Scan for the cell matching the given text and deliver its [X, Y] coordinate at center. 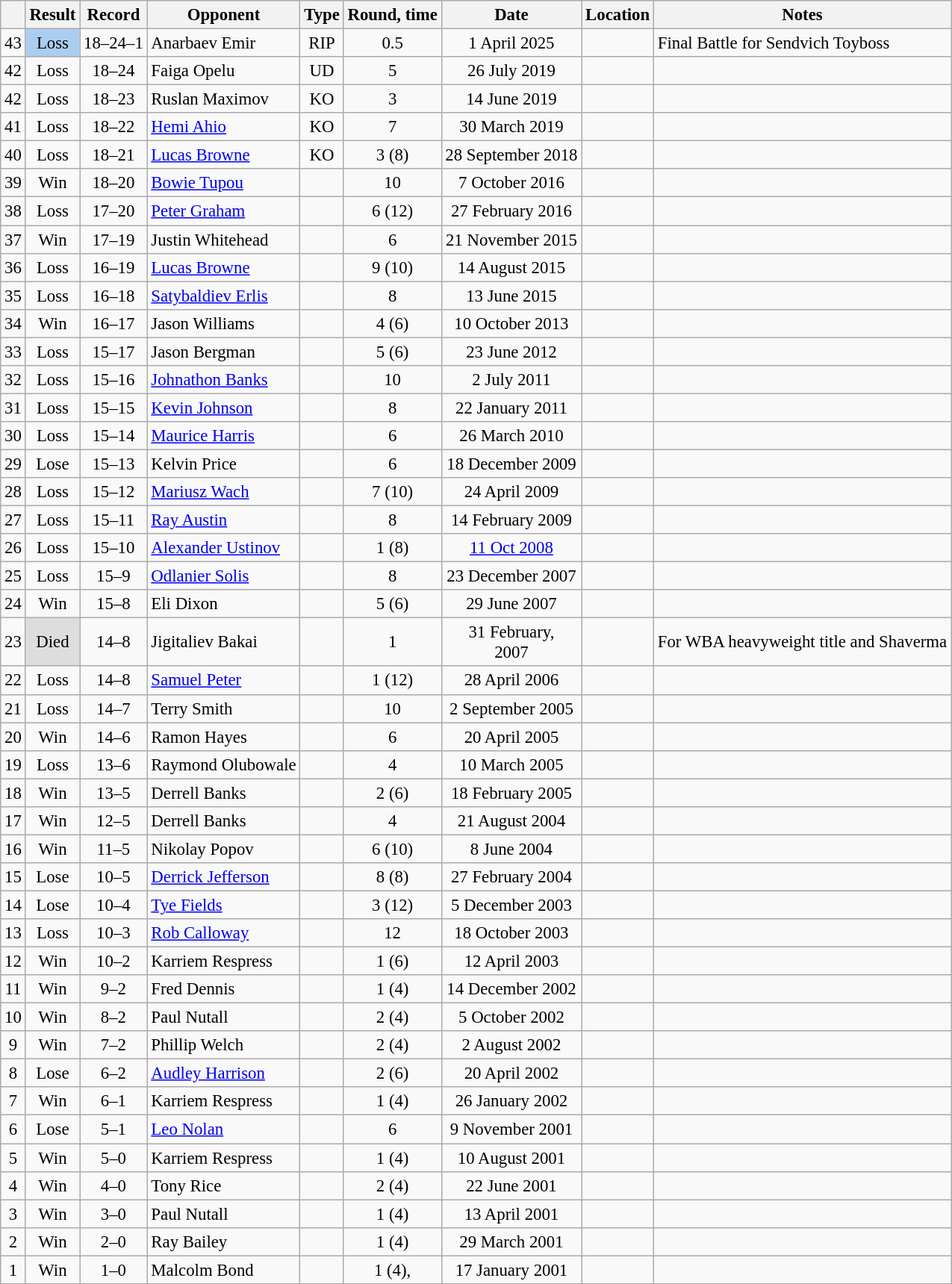
28 April 2006 [511, 681]
Samuel Peter [224, 681]
9 (10) [393, 267]
11 [13, 989]
12–5 [113, 821]
15–15 [113, 408]
21 November 2015 [511, 240]
2–0 [113, 1241]
8 (8) [393, 877]
7 (10) [393, 492]
5–1 [113, 1129]
10–5 [113, 877]
33 [13, 352]
17 January 2001 [511, 1270]
6 (10) [393, 849]
18–23 [113, 99]
18–24–1 [113, 43]
30 [13, 436]
Johnathon Banks [224, 380]
16–18 [113, 296]
Malcolm Bond [224, 1270]
6–1 [113, 1101]
Maurice Harris [224, 436]
10–2 [113, 962]
Satybaldiev Erlis [224, 296]
7 October 2016 [511, 183]
13 [13, 933]
15 [13, 877]
31 [13, 408]
Eli Dixon [224, 604]
Leo Nolan [224, 1129]
8 June 2004 [511, 849]
Final Battle for Sendvich Toyboss [802, 43]
Nikolay Popov [224, 849]
9–2 [113, 989]
23 [13, 642]
43 [13, 43]
Terry Smith [224, 708]
21 [13, 708]
Faiga Opelu [224, 71]
26 March 2010 [511, 436]
Opponent [224, 15]
5 December 2003 [511, 905]
4 (6) [393, 323]
22 [13, 681]
16–19 [113, 267]
18 October 2003 [511, 933]
18–24 [113, 71]
5 October 2002 [511, 1017]
Record [113, 15]
16–17 [113, 323]
14 August 2015 [511, 267]
Kelvin Price [224, 464]
14 [13, 905]
Tony Rice [224, 1185]
26 January 2002 [511, 1101]
Hemi Ahio [224, 127]
28 [13, 492]
15–11 [113, 520]
29 [13, 464]
Mariusz Wach [224, 492]
24 [13, 604]
11 Oct 2008 [511, 548]
Jason Bergman [224, 352]
1 April 2025 [511, 43]
7–2 [113, 1045]
14 December 2002 [511, 989]
5–0 [113, 1158]
14 February 2009 [511, 520]
35 [13, 296]
2 July 2011 [511, 380]
15–14 [113, 436]
Died [52, 642]
Location [618, 15]
Ray Bailey [224, 1241]
10 August 2001 [511, 1158]
15–13 [113, 464]
Audley Harrison [224, 1073]
37 [13, 240]
3 (12) [393, 905]
15–12 [113, 492]
9 [13, 1045]
3–0 [113, 1214]
21 August 2004 [511, 821]
22 June 2001 [511, 1185]
27 February 2004 [511, 877]
1–0 [113, 1270]
20 April 2005 [511, 737]
Ruslan Maximov [224, 99]
Kevin Johnson [224, 408]
18–20 [113, 183]
12 April 2003 [511, 962]
Ray Austin [224, 520]
24 April 2009 [511, 492]
13 June 2015 [511, 296]
16 [13, 849]
17 [13, 821]
23 December 2007 [511, 576]
41 [13, 127]
29 June 2007 [511, 604]
13 April 2001 [511, 1214]
14 June 2019 [511, 99]
RIP [322, 43]
2 August 2002 [511, 1045]
15–9 [113, 576]
11–5 [113, 849]
31 February,2007 [511, 642]
39 [13, 183]
18 December 2009 [511, 464]
Phillip Welch [224, 1045]
2 September 2005 [511, 708]
15–10 [113, 548]
22 January 2011 [511, 408]
Type [322, 15]
0.5 [393, 43]
Tye Fields [224, 905]
26 [13, 548]
10–3 [113, 933]
Jigitaliev Bakai [224, 642]
Result [52, 15]
Ramon Hayes [224, 737]
14–6 [113, 737]
Round, time [393, 15]
Notes [802, 15]
1 (4), [393, 1270]
25 [13, 576]
20 [13, 737]
Derrick Jefferson [224, 877]
38 [13, 211]
For WBA heavyweight title and Shaverma [802, 642]
17–19 [113, 240]
30 March 2019 [511, 127]
36 [13, 267]
1 (6) [393, 962]
40 [13, 155]
Alexander Ustinov [224, 548]
15–16 [113, 380]
20 April 2002 [511, 1073]
Raymond Olubowale [224, 764]
18 [13, 793]
3 (8) [393, 155]
27 February 2016 [511, 211]
10 October 2013 [511, 323]
17–20 [113, 211]
18–22 [113, 127]
14–7 [113, 708]
2 [13, 1241]
19 [13, 764]
6–2 [113, 1073]
29 March 2001 [511, 1241]
18 February 2005 [511, 793]
9 November 2001 [511, 1129]
8–2 [113, 1017]
32 [13, 380]
Odlanier Solis [224, 576]
Date [511, 15]
6 (12) [393, 211]
10–4 [113, 905]
26 July 2019 [511, 71]
15–17 [113, 352]
Rob Calloway [224, 933]
28 September 2018 [511, 155]
27 [13, 520]
1 (12) [393, 681]
Bowie Tupou [224, 183]
4–0 [113, 1185]
Fred Dennis [224, 989]
Jason Williams [224, 323]
18–21 [113, 155]
UD [322, 71]
Anarbaev Emir [224, 43]
1 (8) [393, 548]
10 March 2005 [511, 764]
13–6 [113, 764]
Peter Graham [224, 211]
23 June 2012 [511, 352]
34 [13, 323]
15–8 [113, 604]
Justin Whitehead [224, 240]
13–5 [113, 793]
